For the text-containing cell, return its midpoint in [x, y] coordinate format. 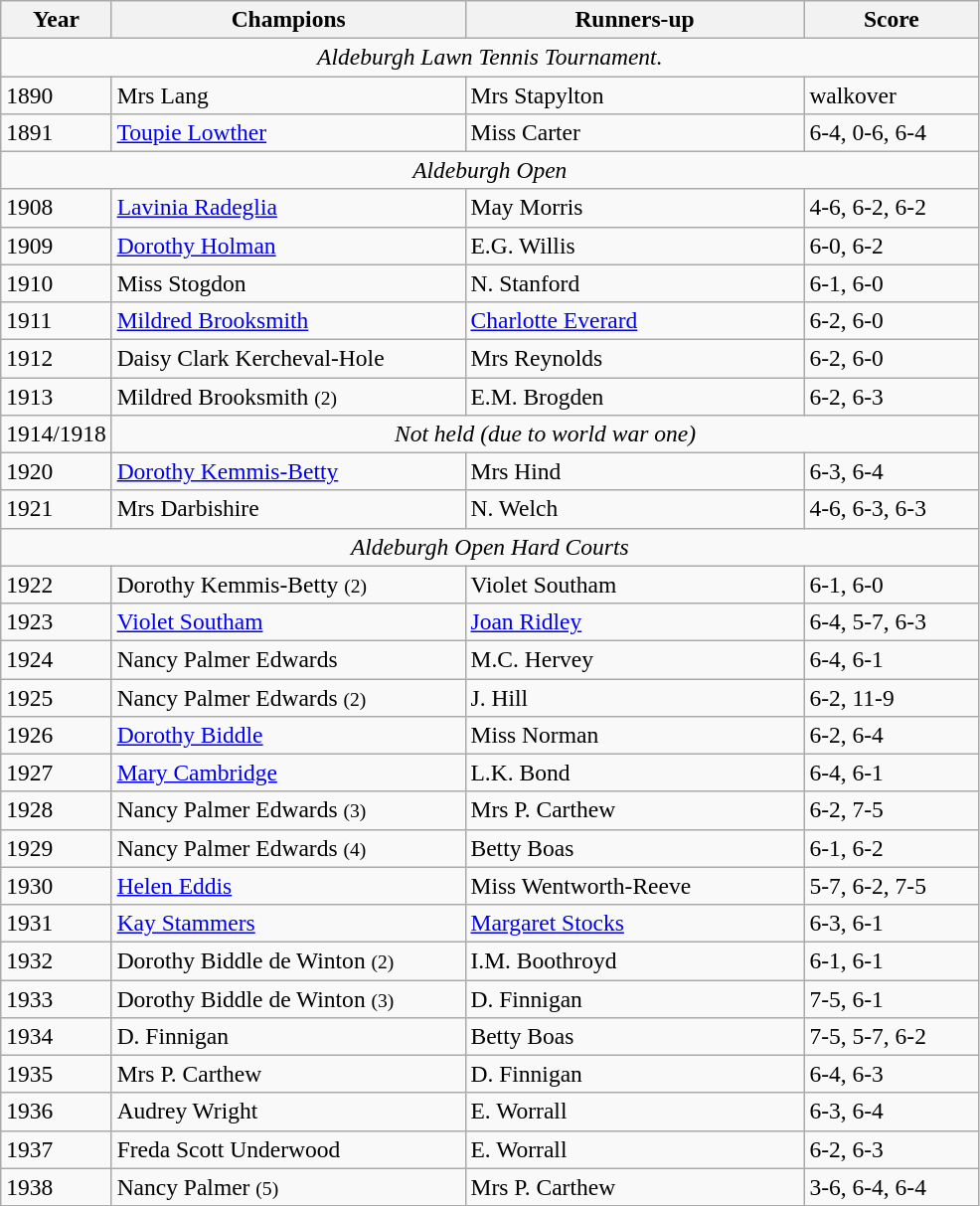
1931 [56, 923]
1925 [56, 697]
6-4, 6-3 [892, 1074]
7-5, 5-7, 6-2 [892, 1036]
Miss Carter [634, 132]
1912 [56, 358]
Dorothy Biddle [288, 735]
Dorothy Kemmis-Betty [288, 471]
6-2, 11-9 [892, 697]
Mildred Brooksmith (2) [288, 396]
1924 [56, 659]
1923 [56, 621]
1911 [56, 320]
1926 [56, 735]
1937 [56, 1149]
1935 [56, 1074]
N. Welch [634, 509]
Mrs Hind [634, 471]
Score [892, 19]
Mrs Reynolds [634, 358]
6-4, 5-7, 6-3 [892, 621]
6-1, 6-2 [892, 848]
1929 [56, 848]
1930 [56, 886]
Dorothy Biddle de Winton (3) [288, 998]
1890 [56, 94]
6-3, 6-1 [892, 923]
3-6, 6-4, 6-4 [892, 1187]
N. Stanford [634, 283]
6-4, 0-6, 6-4 [892, 132]
J. Hill [634, 697]
1921 [56, 509]
Charlotte Everard [634, 320]
Miss Wentworth-Reeve [634, 886]
1936 [56, 1112]
E.M. Brogden [634, 396]
6-1, 6-1 [892, 960]
1914/1918 [56, 433]
L.K. Bond [634, 773]
Mrs Lang [288, 94]
Mrs Darbishire [288, 509]
Freda Scott Underwood [288, 1149]
1908 [56, 208]
Miss Norman [634, 735]
Aldeburgh Open Hard Courts [490, 547]
Lavinia Radeglia [288, 208]
1913 [56, 396]
Daisy Clark Kercheval-Hole [288, 358]
5-7, 6-2, 7-5 [892, 886]
Champions [288, 19]
Nancy Palmer (5) [288, 1187]
Mildred Brooksmith [288, 320]
6-2, 7-5 [892, 810]
Mrs Stapylton [634, 94]
7-5, 6-1 [892, 998]
Mary Cambridge [288, 773]
Dorothy Holman [288, 246]
Nancy Palmer Edwards [288, 659]
Dorothy Biddle de Winton (2) [288, 960]
1933 [56, 998]
4-6, 6-3, 6-3 [892, 509]
1920 [56, 471]
4-6, 6-2, 6-2 [892, 208]
Nancy Palmer Edwards (2) [288, 697]
Runners-up [634, 19]
1910 [56, 283]
Aldeburgh Lawn Tennis Tournament. [490, 57]
Margaret Stocks [634, 923]
E.G. Willis [634, 246]
Dorothy Kemmis-Betty (2) [288, 585]
Aldeburgh Open [490, 170]
6-2, 6-4 [892, 735]
Not held (due to world war one) [545, 433]
1927 [56, 773]
Miss Stogdon [288, 283]
Joan Ridley [634, 621]
Toupie Lowther [288, 132]
May Morris [634, 208]
I.M. Boothroyd [634, 960]
1891 [56, 132]
1934 [56, 1036]
1909 [56, 246]
1938 [56, 1187]
Nancy Palmer Edwards (4) [288, 848]
Kay Stammers [288, 923]
Nancy Palmer Edwards (3) [288, 810]
M.C. Hervey [634, 659]
Year [56, 19]
walkover [892, 94]
Helen Eddis [288, 886]
1928 [56, 810]
6-0, 6-2 [892, 246]
1922 [56, 585]
Audrey Wright [288, 1112]
1932 [56, 960]
